Return the (x, y) coordinate for the center point of the cell that contains the specified text.  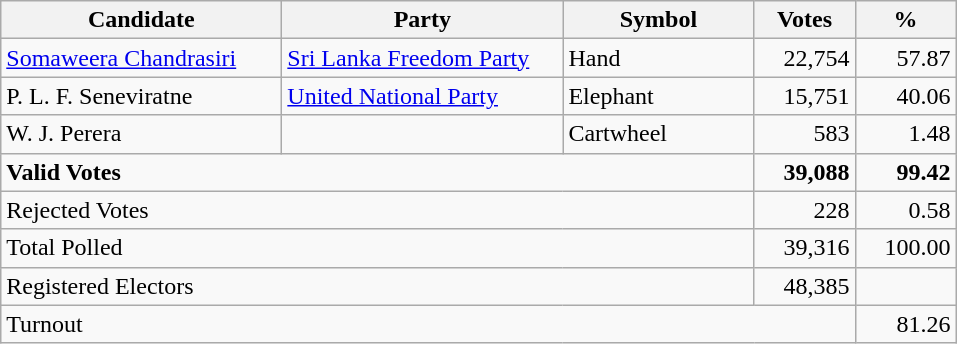
40.06 (906, 96)
99.42 (906, 172)
81.26 (906, 324)
P. L. F. Seneviratne (142, 96)
48,385 (804, 286)
Valid Votes (378, 172)
39,088 (804, 172)
1.48 (906, 134)
Elephant (658, 96)
22,754 (804, 58)
100.00 (906, 248)
W. J. Perera (142, 134)
Total Polled (378, 248)
Turnout (428, 324)
Cartwheel (658, 134)
39,316 (804, 248)
583 (804, 134)
Rejected Votes (378, 210)
Hand (658, 58)
Symbol (658, 20)
15,751 (804, 96)
228 (804, 210)
57.87 (906, 58)
Sri Lanka Freedom Party (422, 58)
% (906, 20)
Party (422, 20)
0.58 (906, 210)
Votes (804, 20)
Registered Electors (378, 286)
Candidate (142, 20)
Somaweera Chandrasiri (142, 58)
United National Party (422, 96)
